For the text-containing cell, return its midpoint in [x, y] coordinate format. 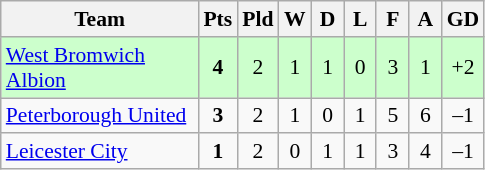
F [392, 19]
Pts [218, 19]
Pld [258, 19]
Leicester City [100, 152]
Team [100, 19]
W [296, 19]
West Bromwich Albion [100, 68]
D [328, 19]
Peterborough United [100, 116]
6 [426, 116]
L [360, 19]
5 [392, 116]
A [426, 19]
GD [464, 19]
+2 [464, 68]
